For the text-containing cell, return its midpoint in (x, y) coordinate format. 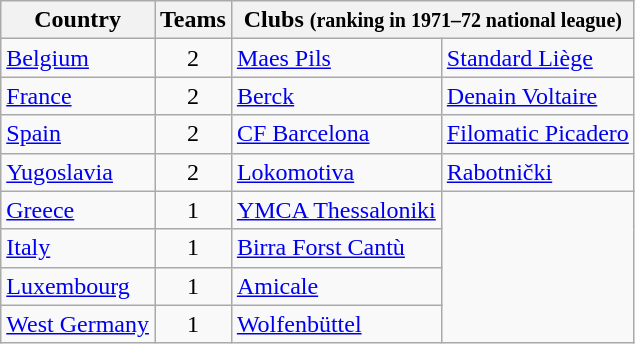
France (78, 96)
Clubs (ranking in 1971–72 national league) (432, 20)
Teams (192, 20)
Greece (78, 210)
YMCA Thessaloniki (336, 210)
Lokomotiva (336, 172)
Country (78, 20)
Italy (78, 248)
Belgium (78, 58)
Birra Forst Cantù (336, 248)
Berck (336, 96)
Filomatic Picadero (538, 134)
Yugoslavia (78, 172)
Maes Pils (336, 58)
Standard Liège (538, 58)
Luxembourg (78, 286)
West Germany (78, 324)
Amicale (336, 286)
Wolfenbüttel (336, 324)
Spain (78, 134)
CF Barcelona (336, 134)
Rabotnički (538, 172)
Denain Voltaire (538, 96)
